Search for the cell housing the specified text and yield its [X, Y] center coordinate. 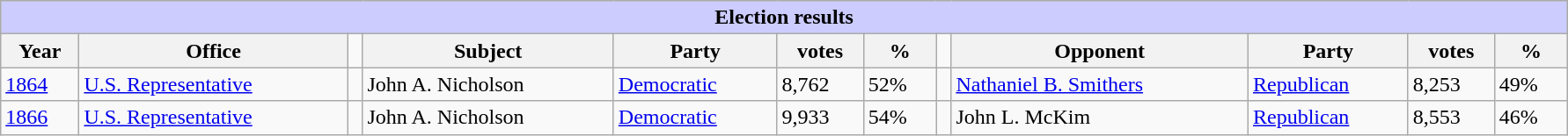
54% [899, 118]
Opponent [1100, 51]
Subject [487, 51]
1864 [40, 84]
Nathaniel B. Smithers [1100, 84]
8,253 [1451, 84]
Year [40, 51]
1866 [40, 118]
Office [213, 51]
52% [899, 84]
8,553 [1451, 118]
9,933 [820, 118]
46% [1531, 118]
8,762 [820, 84]
John L. McKim [1100, 118]
Election results [785, 18]
49% [1531, 84]
